Identify which cell holds the provided text, then report its (x, y) central coordinate. 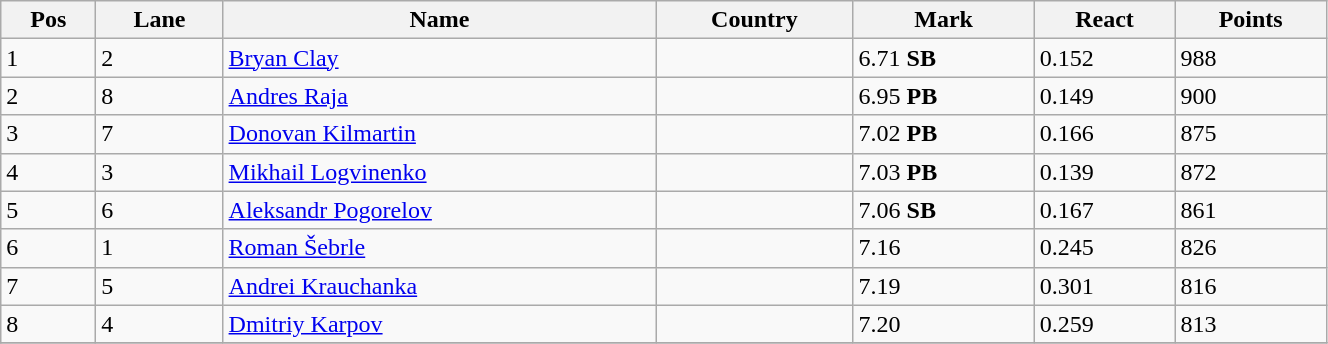
0.149 (1104, 96)
988 (1251, 58)
861 (1251, 210)
0.139 (1104, 172)
Andrei Krauchanka (440, 286)
7.03 PB (944, 172)
900 (1251, 96)
Lane (160, 20)
Aleksandr Pogorelov (440, 210)
Bryan Clay (440, 58)
7.02 PB (944, 134)
Country (754, 20)
0.166 (1104, 134)
875 (1251, 134)
813 (1251, 324)
Mikhail Logvinenko (440, 172)
7.20 (944, 324)
Roman Šebrle (440, 248)
0.152 (1104, 58)
Name (440, 20)
6.71 SB (944, 58)
Pos (48, 20)
0.245 (1104, 248)
Mark (944, 20)
React (1104, 20)
Dmitriy Karpov (440, 324)
826 (1251, 248)
816 (1251, 286)
7.06 SB (944, 210)
7.16 (944, 248)
0.301 (1104, 286)
Donovan Kilmartin (440, 134)
0.167 (1104, 210)
7.19 (944, 286)
Points (1251, 20)
0.259 (1104, 324)
Andres Raja (440, 96)
872 (1251, 172)
6.95 PB (944, 96)
